Scan for the cell matching the given text and deliver its [X, Y] coordinate at center. 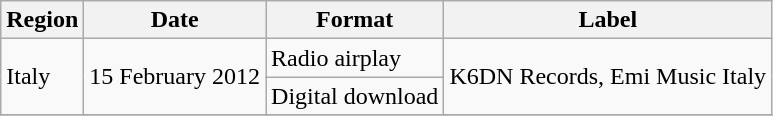
Digital download [355, 96]
K6DN Records, Emi Music Italy [608, 77]
15 February 2012 [175, 77]
Label [608, 20]
Italy [42, 77]
Format [355, 20]
Radio airplay [355, 58]
Region [42, 20]
Date [175, 20]
